Return [X, Y] of the center of cell containing provided text 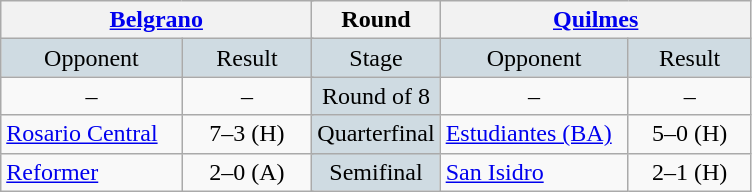
Round [376, 20]
7–3 (H) [247, 134]
2–0 (A) [247, 172]
Reformer [92, 172]
Rosario Central [92, 134]
Estudiantes (BA) [534, 134]
2–1 (H) [690, 172]
Semifinal [376, 172]
Belgrano [156, 20]
Stage [376, 58]
Quilmes [596, 20]
Quarterfinal [376, 134]
5–0 (H) [690, 134]
San Isidro [534, 172]
Round of 8 [376, 96]
